Pinpoint the cell where the given text exists, returning its [X, Y] midpoint coordinate. 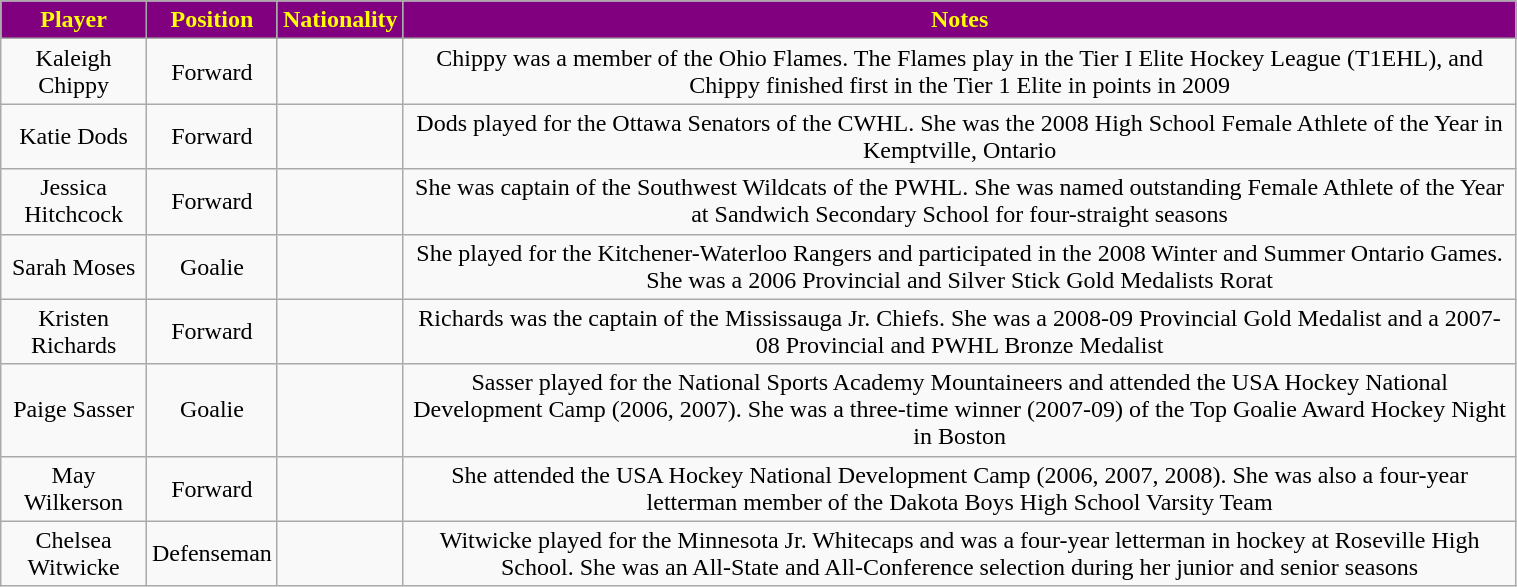
Player [74, 20]
Position [212, 20]
Chelsea Witwicke [74, 554]
Richards was the captain of the Mississauga Jr. Chiefs. She was a 2008-09 Provincial Gold Medalist and a 2007-08 Provincial and PWHL Bronze Medalist [960, 332]
May Wilkerson [74, 488]
Paige Sasser [74, 410]
Katie Dods [74, 136]
Dods played for the Ottawa Senators of the CWHL. She was the 2008 High School Female Athlete of the Year in Kemptville, Ontario [960, 136]
Kaleigh Chippy [74, 72]
Jessica Hitchcock [74, 202]
Sarah Moses [74, 266]
Notes [960, 20]
Kristen Richards [74, 332]
Nationality [340, 20]
Defenseman [212, 554]
